Capture the cell that displays the provided text and extract its (X, Y) central coordinate. 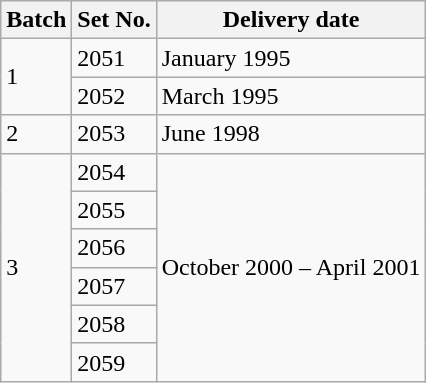
2059 (114, 362)
2058 (114, 324)
2057 (114, 286)
2055 (114, 210)
Delivery date (291, 20)
2051 (114, 58)
June 1998 (291, 134)
October 2000 – April 2001 (291, 267)
2053 (114, 134)
2052 (114, 96)
Set No. (114, 20)
2054 (114, 172)
March 1995 (291, 96)
2 (36, 134)
Batch (36, 20)
3 (36, 267)
1 (36, 77)
January 1995 (291, 58)
2056 (114, 248)
